Return (X, Y) of the center of cell containing provided text 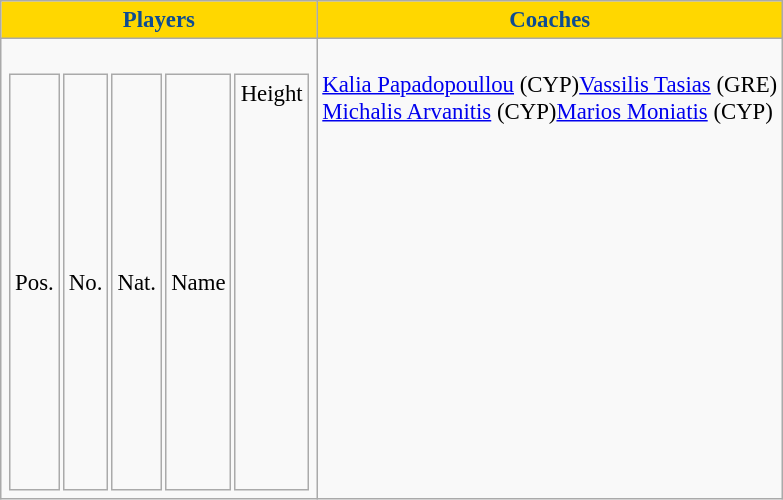
Pos. No. Nat. Name Height (159, 270)
Height (272, 282)
No. (86, 282)
Kalia Papadopoullou (CYP)Vassilis Tasias (GRE)Michalis Arvanitis (CYP)Marios Moniatis (CYP) (550, 270)
Players (159, 20)
Name (198, 282)
Pos. (34, 282)
Nat. (136, 282)
Coaches (550, 20)
